Detect which cell encompasses the target text, then output its (x, y) center coordinate. 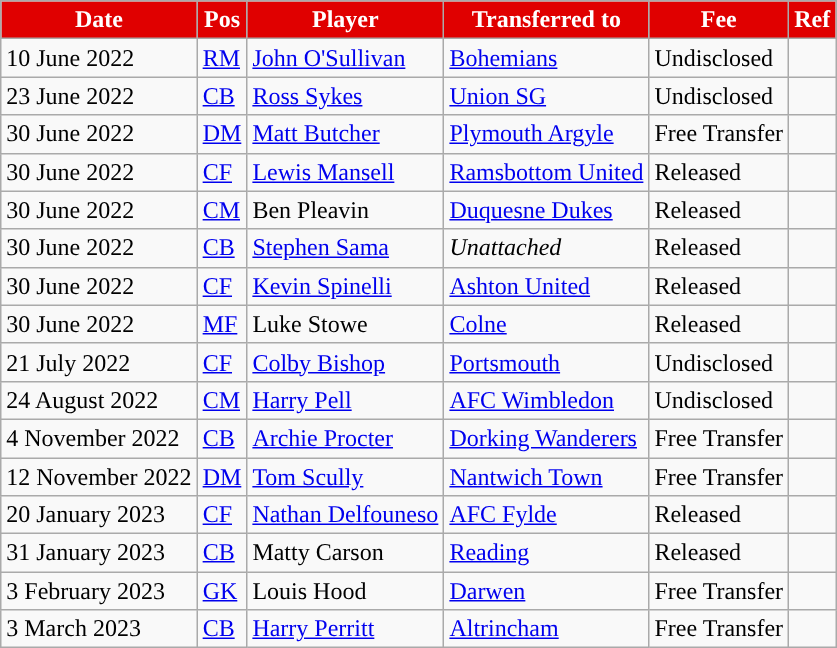
Matty Carson (346, 553)
Plymouth Argyle (546, 134)
Harry Pell (346, 400)
Union SG (546, 96)
Ramsbottom United (546, 172)
Player (346, 20)
AFC Fylde (546, 515)
12 November 2022 (99, 477)
Darwen (546, 591)
Portsmouth (546, 362)
Ben Pleavin (346, 210)
Altrincham (546, 629)
Ross Sykes (346, 96)
21 July 2022 (99, 362)
Matt Butcher (346, 134)
Nathan Delfouneso (346, 515)
20 January 2023 (99, 515)
Colne (546, 324)
Stephen Sama (346, 248)
Archie Procter (346, 438)
Pos (222, 20)
Luke Stowe (346, 324)
Nantwich Town (546, 477)
Ashton United (546, 286)
24 August 2022 (99, 400)
Transferred to (546, 20)
John O'Sullivan (346, 58)
Fee (719, 20)
10 June 2022 (99, 58)
Colby Bishop (346, 362)
MF (222, 324)
Duquesne Dukes (546, 210)
Kevin Spinelli (346, 286)
Louis Hood (346, 591)
23 June 2022 (99, 96)
Dorking Wanderers (546, 438)
AFC Wimbledon (546, 400)
Date (99, 20)
Unattached (546, 248)
GK (222, 591)
RM (222, 58)
3 February 2023 (99, 591)
Tom Scully (346, 477)
Reading (546, 553)
Ref (812, 20)
Lewis Mansell (346, 172)
3 March 2023 (99, 629)
Harry Perritt (346, 629)
Bohemians (546, 58)
4 November 2022 (99, 438)
31 January 2023 (99, 553)
